Provide the (x, y) coordinate of the cell's center where the given text is located.  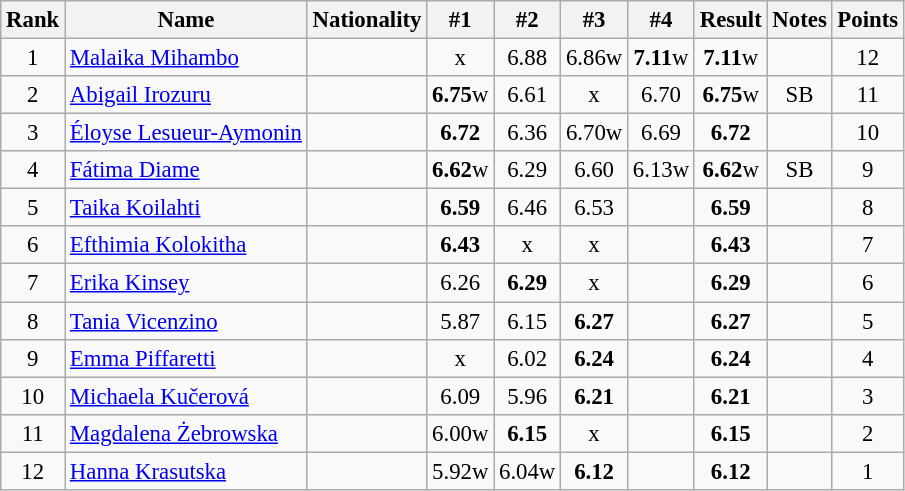
Fátima Diame (186, 170)
6.13w (662, 170)
Malaika Mihambo (186, 58)
6.70w (594, 133)
6.09 (460, 396)
5.92w (460, 471)
6.02 (528, 358)
Hanna Krasutska (186, 471)
6.61 (528, 95)
6.04w (528, 471)
6.46 (528, 208)
Efthimia Kolokitha (186, 245)
6.53 (594, 208)
Result (730, 20)
Nationality (366, 20)
Michaela Kučerová (186, 396)
Éloyse Lesueur-Aymonin (186, 133)
6.26 (460, 283)
6.00w (460, 433)
6.36 (528, 133)
Abigail Irozuru (186, 95)
Taika Koilahti (186, 208)
#1 (460, 20)
6.69 (662, 133)
6.88 (528, 58)
#4 (662, 20)
6.86w (594, 58)
Points (868, 20)
#2 (528, 20)
Name (186, 20)
Magdalena Żebrowska (186, 433)
Notes (800, 20)
#3 (594, 20)
6.60 (594, 170)
5.96 (528, 396)
6.70 (662, 95)
Rank (33, 20)
Tania Vicenzino (186, 321)
Emma Piffaretti (186, 358)
5.87 (460, 321)
Erika Kinsey (186, 283)
